Detect which cell encompasses the target text, then output its (x, y) center coordinate. 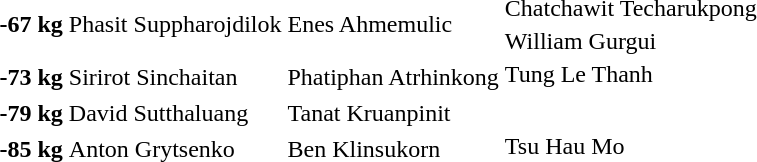
Phatiphan Atrhinkong (393, 77)
Tanat Kruanpinit (393, 113)
Sirirot Sinchaitan (175, 77)
David Sutthaluang (175, 113)
